Find where the given text appears and provide that cell's center as [x, y] coordinate. 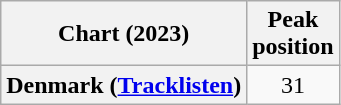
31 [293, 85]
Denmark (Tracklisten) [124, 85]
Chart (2023) [124, 34]
Peakposition [293, 34]
